From the cell containing the given text, extract its center point as (X, Y) coordinate. 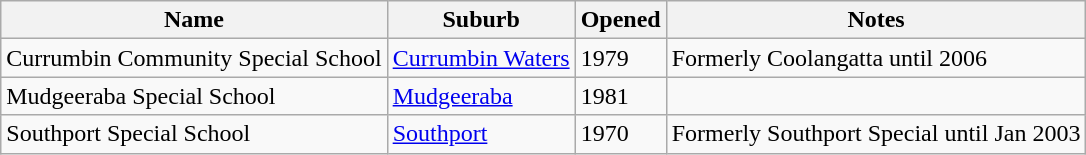
Currumbin Waters (481, 58)
Notes (876, 20)
Formerly Coolangatta until 2006 (876, 58)
1970 (620, 134)
Southport Special School (194, 134)
Mudgeeraba (481, 96)
Opened (620, 20)
Mudgeeraba Special School (194, 96)
Suburb (481, 20)
Name (194, 20)
1979 (620, 58)
1981 (620, 96)
Currumbin Community Special School (194, 58)
Formerly Southport Special until Jan 2003 (876, 134)
Southport (481, 134)
